Scan for the cell matching the given text and deliver its [X, Y] coordinate at center. 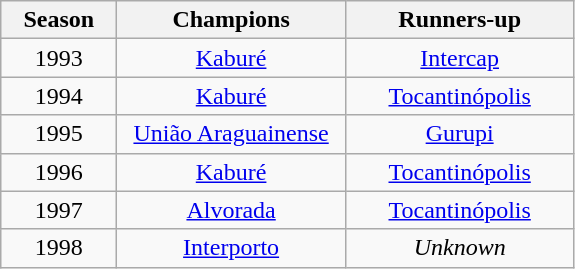
1994 [59, 96]
Champions [232, 20]
Season [59, 20]
Gurupi [460, 134]
1998 [59, 248]
1996 [59, 172]
Intercap [460, 58]
Interporto [232, 248]
União Araguainense [232, 134]
Unknown [460, 248]
1997 [59, 210]
1995 [59, 134]
1993 [59, 58]
Alvorada [232, 210]
Runners-up [460, 20]
